Return the [X, Y] coordinate for the center point of the cell that contains the specified text.  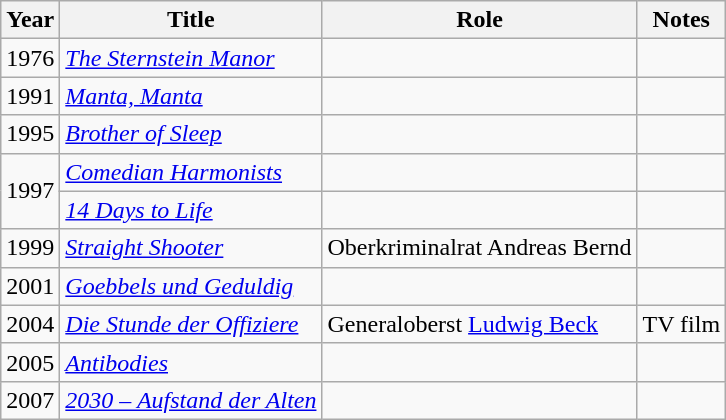
2005 [30, 362]
1991 [30, 96]
14 Days to Life [191, 210]
Notes [682, 20]
Goebbels und Geduldig [191, 286]
Year [30, 20]
Antibodies [191, 362]
Role [480, 20]
Generaloberst Ludwig Beck [480, 324]
1976 [30, 58]
Manta, Manta [191, 96]
2030 – Aufstand der Alten [191, 400]
Brother of Sleep [191, 134]
Straight Shooter [191, 248]
1997 [30, 191]
1995 [30, 134]
The Sternstein Manor [191, 58]
Oberkriminalrat Andreas Bernd [480, 248]
Comedian Harmonists [191, 172]
1999 [30, 248]
2001 [30, 286]
TV film [682, 324]
Die Stunde der Offiziere [191, 324]
Title [191, 20]
2007 [30, 400]
2004 [30, 324]
